Extract the (x, y) coordinate from the center of the cell holding the provided text.  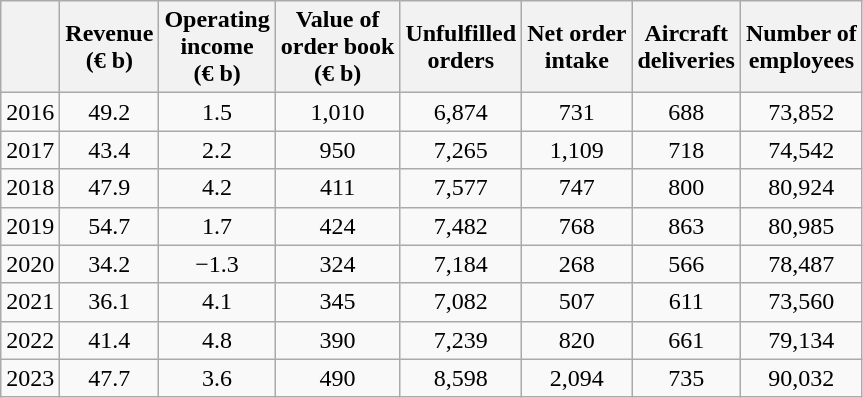
2022 (30, 340)
507 (577, 302)
47.7 (110, 378)
2018 (30, 188)
2017 (30, 150)
2016 (30, 112)
566 (686, 264)
7,577 (461, 188)
36.1 (110, 302)
490 (338, 378)
2019 (30, 226)
34.2 (110, 264)
411 (338, 188)
863 (686, 226)
324 (338, 264)
Number ofemployees (801, 47)
4.2 (217, 188)
950 (338, 150)
7,265 (461, 150)
Operatingincome(€ b) (217, 47)
611 (686, 302)
661 (686, 340)
90,032 (801, 378)
7,184 (461, 264)
7,082 (461, 302)
1,010 (338, 112)
79,134 (801, 340)
688 (686, 112)
−1.3 (217, 264)
735 (686, 378)
Revenue(€ b) (110, 47)
2,094 (577, 378)
2020 (30, 264)
80,985 (801, 226)
7,239 (461, 340)
Net orderintake (577, 47)
4.1 (217, 302)
718 (686, 150)
2023 (30, 378)
73,560 (801, 302)
1.5 (217, 112)
7,482 (461, 226)
768 (577, 226)
80,924 (801, 188)
345 (338, 302)
74,542 (801, 150)
78,487 (801, 264)
3.6 (217, 378)
747 (577, 188)
2.2 (217, 150)
6,874 (461, 112)
73,852 (801, 112)
731 (577, 112)
Value oforder book(€ b) (338, 47)
2021 (30, 302)
1.7 (217, 226)
41.4 (110, 340)
54.7 (110, 226)
424 (338, 226)
390 (338, 340)
1,109 (577, 150)
268 (577, 264)
4.8 (217, 340)
Unfulfilledorders (461, 47)
47.9 (110, 188)
8,598 (461, 378)
49.2 (110, 112)
820 (577, 340)
43.4 (110, 150)
800 (686, 188)
Aircraftdeliveries (686, 47)
